Output the [x, y] coordinate of the center of the cell containing the given text.  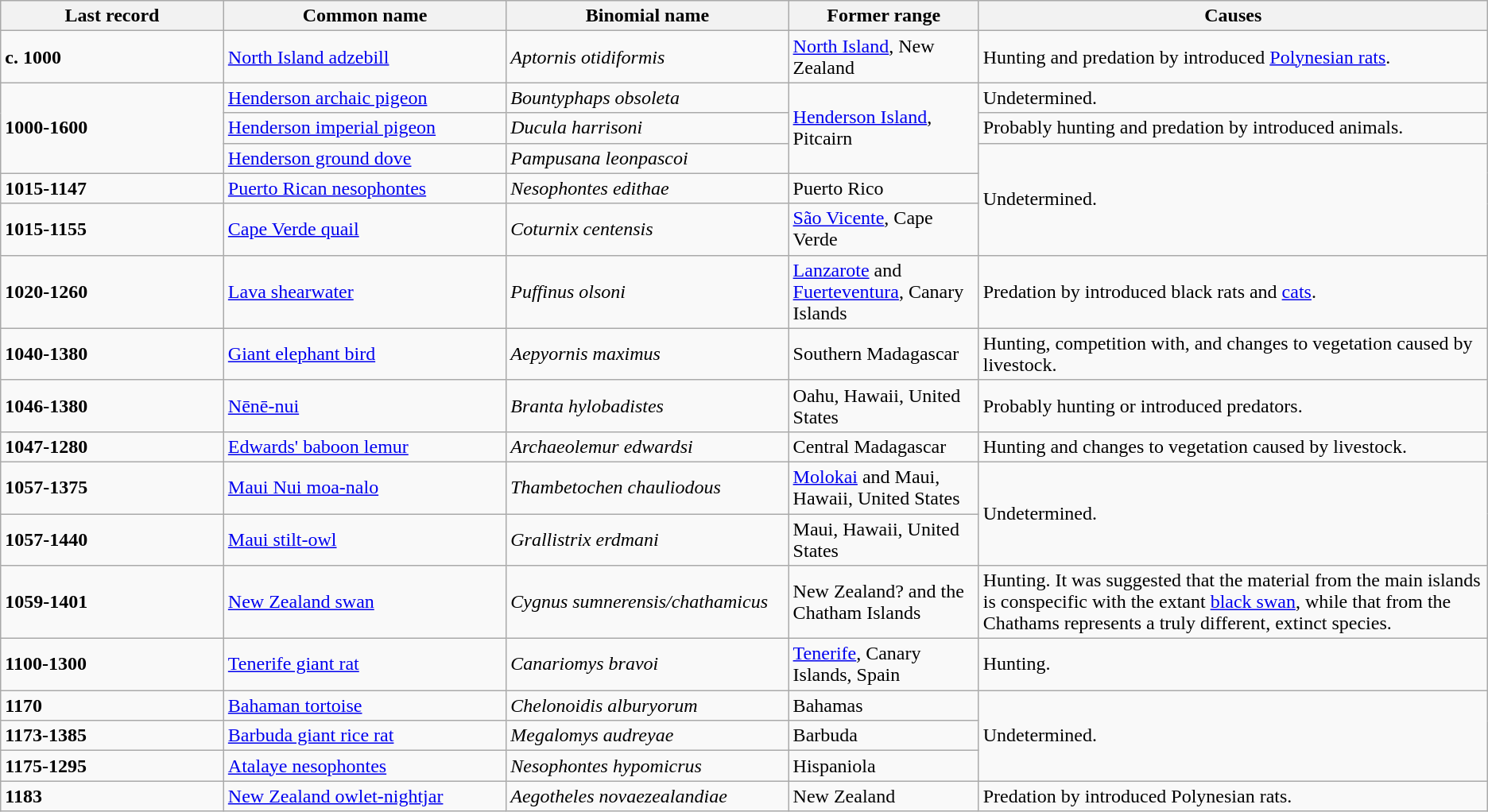
Barbuda giant rice rat [364, 736]
North Island, New Zealand [884, 57]
Hunting. [1233, 664]
Causes [1233, 16]
1175-1295 [113, 766]
Bahamas [884, 706]
Hunting, competition with, and changes to vegetation caused by livestock. [1233, 354]
Aepyornis maximus [647, 354]
Tenerife, Canary Islands, Spain [884, 664]
Aptornis otidiformis [647, 57]
Last record [113, 16]
Branta hylobadistes [647, 405]
1015-1155 [113, 229]
Henderson archaic pigeon [364, 98]
1100-1300 [113, 664]
Aegotheles novaezealandiae [647, 796]
1000-1600 [113, 128]
North Island adzebill [364, 57]
Nesophontes hypomicrus [647, 766]
Predation by introduced Polynesian rats. [1233, 796]
Hunting and predation by introduced Polynesian rats. [1233, 57]
1015-1147 [113, 188]
Coturnix centensis [647, 229]
Thambetochen chauliodous [647, 488]
c. 1000 [113, 57]
Megalomys audreyae [647, 736]
New Zealand? and the Chatham Islands [884, 602]
Nēnē-nui [364, 405]
São Vicente, Cape Verde [884, 229]
Grallistrix erdmani [647, 539]
1046-1380 [113, 405]
1173-1385 [113, 736]
Atalaye nesophontes [364, 766]
Ducula harrisoni [647, 128]
Henderson ground dove [364, 158]
Predation by introduced black rats and cats. [1233, 292]
Puffinus olsoni [647, 292]
Maui, Hawaii, United States [884, 539]
1170 [113, 706]
Puerto Rican nesophontes [364, 188]
1057-1375 [113, 488]
Nesophontes edithae [647, 188]
Bountyphaps obsoleta [647, 98]
New Zealand owlet-nightjar [364, 796]
Bahaman tortoise [364, 706]
Barbuda [884, 736]
Probably hunting or introduced predators. [1233, 405]
1183 [113, 796]
Henderson Island, Pitcairn [884, 128]
Maui Nui moa-nalo [364, 488]
Central Madagascar [884, 447]
Hispaniola [884, 766]
Chelonoidis alburyorum [647, 706]
Former range [884, 16]
Binomial name [647, 16]
Pampusana leonpascoi [647, 158]
Lanzarote and Fuerteventura, Canary Islands [884, 292]
Archaeolemur edwardsi [647, 447]
Cape Verde quail [364, 229]
New Zealand [884, 796]
Oahu, Hawaii, United States [884, 405]
Canariomys bravoi [647, 664]
Lava shearwater [364, 292]
New Zealand swan [364, 602]
Puerto Rico [884, 188]
Southern Madagascar [884, 354]
Hunting and changes to vegetation caused by livestock. [1233, 447]
Giant elephant bird [364, 354]
Edwards' baboon lemur [364, 447]
1057-1440 [113, 539]
Probably hunting and predation by introduced animals. [1233, 128]
1047-1280 [113, 447]
Molokai and Maui, Hawaii, United States [884, 488]
1020-1260 [113, 292]
Common name [364, 16]
Cygnus sumnerensis/chathamicus [647, 602]
Tenerife giant rat [364, 664]
Henderson imperial pigeon [364, 128]
1040-1380 [113, 354]
Maui stilt-owl [364, 539]
1059-1401 [113, 602]
